Determine the [X, Y] coordinate at the center of the cell enclosing the given text.  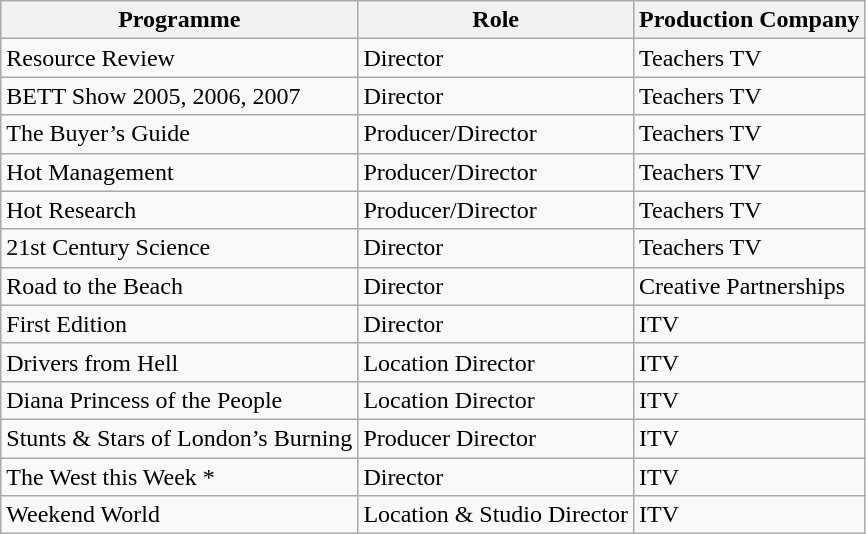
Road to the Beach [180, 286]
First Edition [180, 324]
The Buyer’s Guide [180, 134]
BETT Show 2005, 2006, 2007 [180, 96]
Producer Director [496, 438]
21st Century Science [180, 248]
Hot Research [180, 210]
Creative Partnerships [750, 286]
Diana Princess of the People [180, 400]
Hot Management [180, 172]
Stunts & Stars of London’s Burning [180, 438]
Drivers from Hell [180, 362]
Production Company [750, 20]
Weekend World [180, 515]
Location & Studio Director [496, 515]
Resource Review [180, 58]
The West this Week * [180, 477]
Role [496, 20]
Programme [180, 20]
